Determine the (X, Y) coordinate at the center of the cell enclosing the given text.  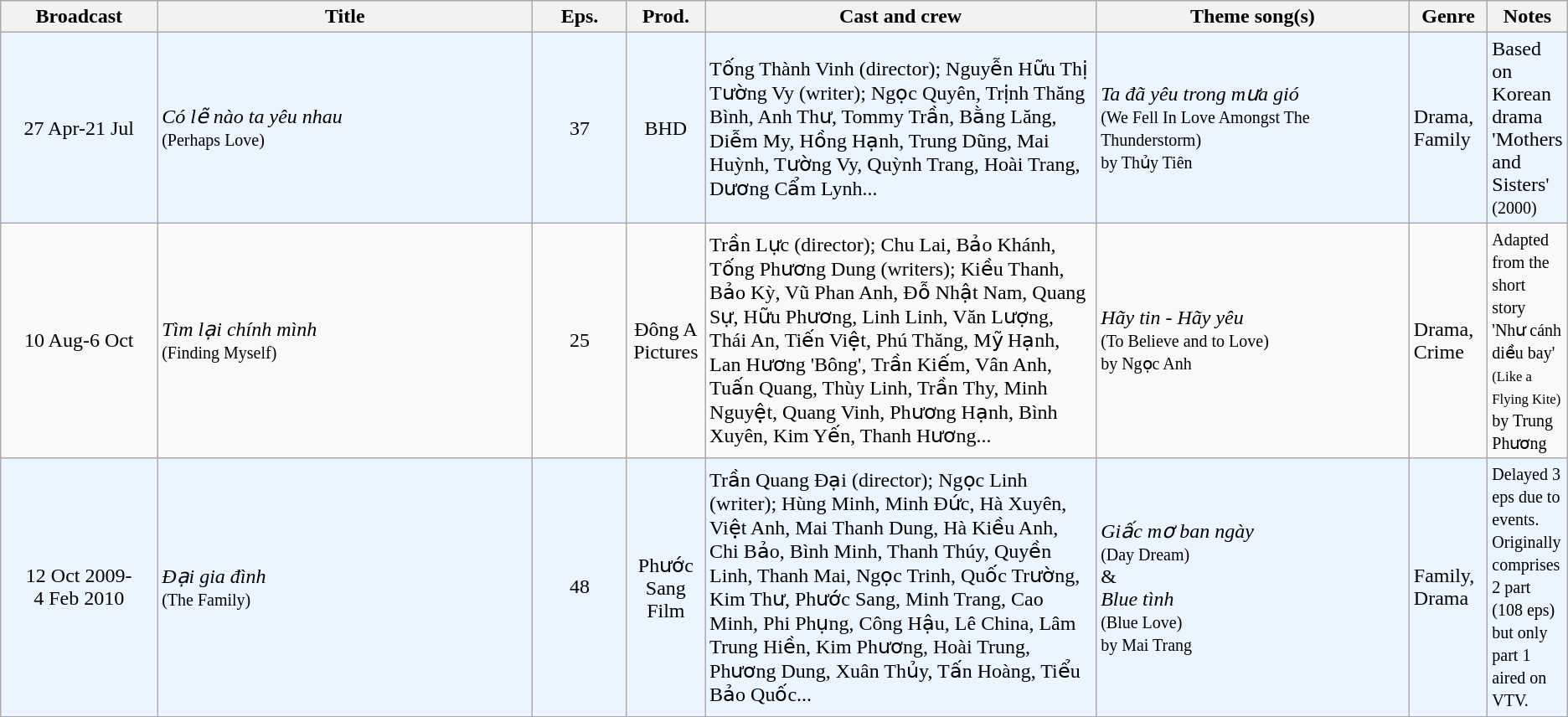
Family, Drama (1447, 587)
Hãy tin - Hãy yêu (To Believe and to Love)by Ngọc Anh (1253, 340)
Drama, Family (1447, 127)
37 (580, 127)
Đại gia đình (The Family) (345, 587)
27 Apr-21 Jul (79, 127)
Based on Korean drama 'Mothers and Sisters' (2000) (1528, 127)
Broadcast (79, 17)
Delayed 3 eps due to events.Originally comprises 2 part (108 eps) but only part 1 aired on VTV. (1528, 587)
Có lẽ nào ta yêu nhau (Perhaps Love) (345, 127)
Theme song(s) (1253, 17)
Drama, Crime (1447, 340)
Ta đã yêu trong mưa gió (We Fell In Love Amongst The Thunderstorm)by Thủy Tiên (1253, 127)
12 Oct 2009-4 Feb 2010 (79, 587)
Title (345, 17)
Phước Sang Film (665, 587)
Genre (1447, 17)
Adapted from the short story 'Như cánh diều bay' (Like a Flying Kite) by Trung Phương (1528, 340)
48 (580, 587)
Đông A Pictures (665, 340)
Tìm lại chính mình (Finding Myself) (345, 340)
Giấc mơ ban ngày (Day Dream)&Blue tình(Blue Love)by Mai Trang (1253, 587)
Prod. (665, 17)
Notes (1528, 17)
25 (580, 340)
10 Aug-6 Oct (79, 340)
Eps. (580, 17)
Cast and crew (901, 17)
BHD (665, 127)
